Return the (x, y) coordinate for the center point of the cell that contains the specified text.  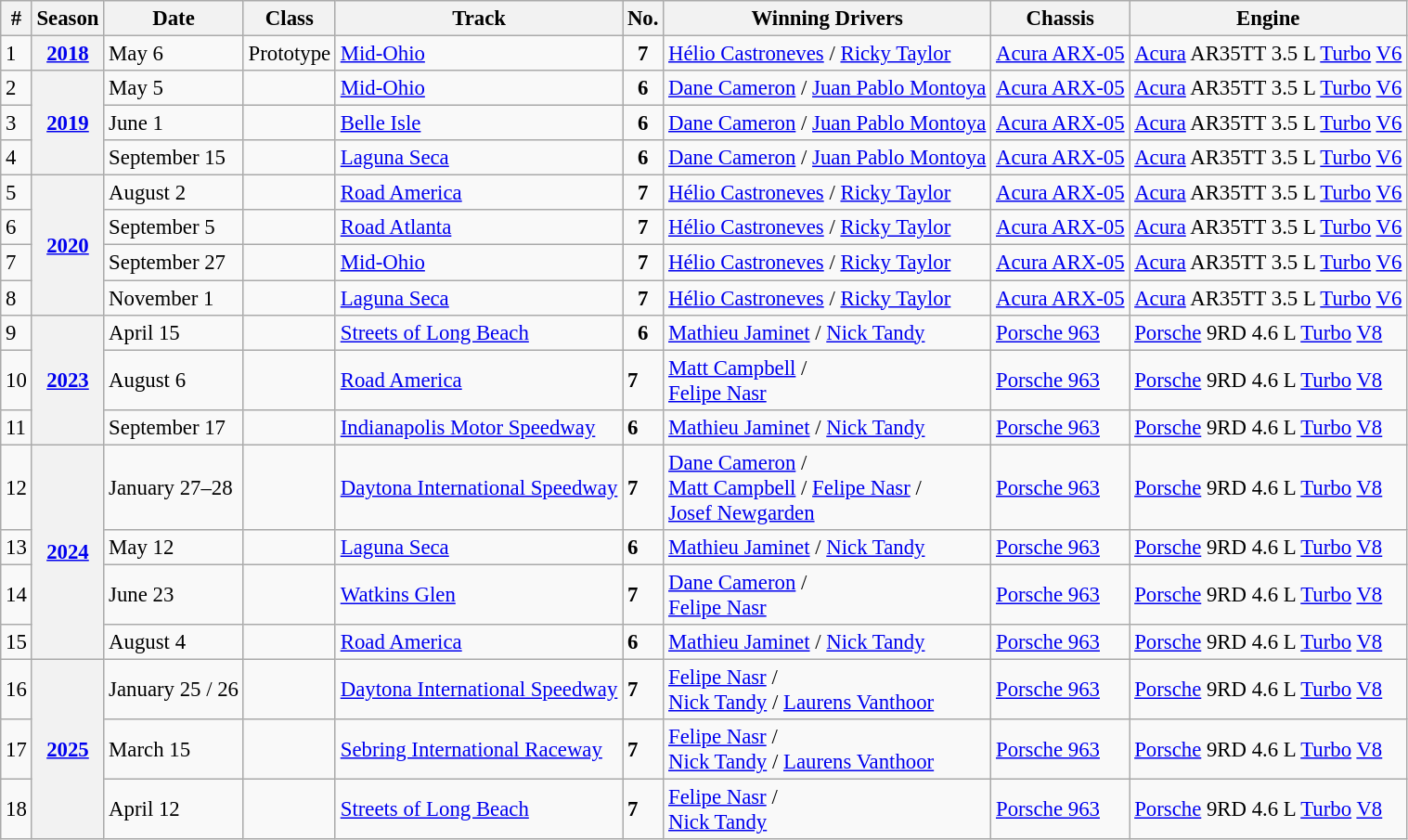
August 2 (174, 193)
15 (17, 642)
# (17, 19)
Engine (1268, 19)
March 15 (174, 750)
Sebring International Raceway (479, 750)
14 (17, 594)
12 (17, 487)
2019 (68, 123)
2024 (68, 551)
May 5 (174, 88)
Dane Cameron / Felipe Nasr (828, 594)
August 4 (174, 642)
2025 (68, 749)
June 23 (174, 594)
May 12 (174, 548)
September 5 (174, 227)
9 (17, 332)
2018 (68, 54)
Road Atlanta (479, 227)
April 15 (174, 332)
16 (17, 689)
Date (174, 19)
November 1 (174, 298)
2023 (68, 380)
January 25 / 26 (174, 689)
10 (17, 381)
4 (17, 158)
June 1 (174, 123)
Watkins Glen (479, 594)
January 27–28 (174, 487)
Indianapolis Motor Speedway (479, 427)
April 12 (174, 809)
Class (290, 19)
13 (17, 548)
Felipe Nasr / Nick Tandy (828, 809)
18 (17, 809)
11 (17, 427)
May 6 (174, 54)
September 27 (174, 263)
1 (17, 54)
Prototype (290, 54)
September 17 (174, 427)
No. (643, 19)
September 15 (174, 158)
Season (68, 19)
Belle Isle (479, 123)
Winning Drivers (828, 19)
17 (17, 750)
August 6 (174, 381)
2 (17, 88)
3 (17, 123)
2020 (68, 245)
8 (17, 298)
Chassis (1060, 19)
Track (479, 19)
5 (17, 193)
Dane Cameron / Matt Campbell / Felipe Nasr / Josef Newgarden (828, 487)
Matt Campbell / Felipe Nasr (828, 381)
